Scan for the cell matching the given text and deliver its [x, y] coordinate at center. 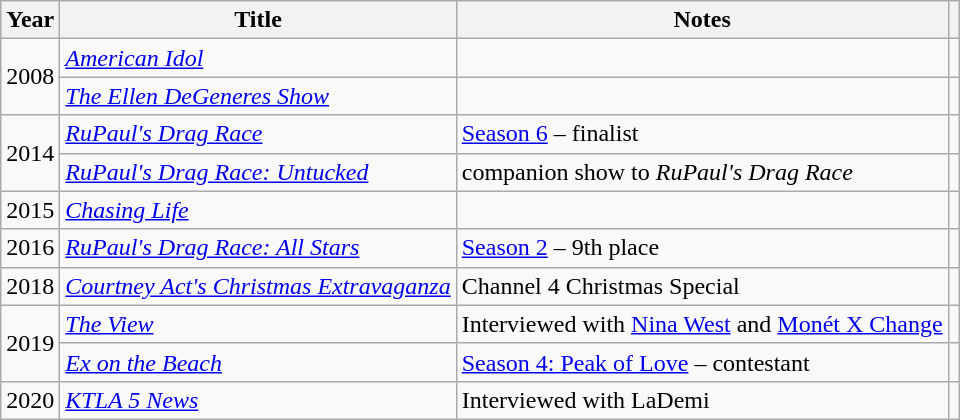
RuPaul's Drag Race: Untucked [258, 172]
2008 [30, 77]
2015 [30, 210]
companion show to RuPaul's Drag Race [702, 172]
Chasing Life [258, 210]
Notes [702, 20]
Ex on the Beach [258, 362]
KTLA 5 News [258, 400]
RuPaul's Drag Race: All Stars [258, 248]
2019 [30, 343]
2020 [30, 400]
2014 [30, 153]
Season 4: Peak of Love – contestant [702, 362]
Year [30, 20]
The View [258, 324]
Channel 4 Christmas Special [702, 286]
Interviewed with LaDemi [702, 400]
Interviewed with Nina West and Monét X Change [702, 324]
The Ellen DeGeneres Show [258, 96]
2016 [30, 248]
Courtney Act's Christmas Extravaganza [258, 286]
RuPaul's Drag Race [258, 134]
Season 2 – 9th place [702, 248]
2018 [30, 286]
Title [258, 20]
American Idol [258, 58]
Season 6 – finalist [702, 134]
